Pinpoint the cell where the given text exists, returning its [X, Y] midpoint coordinate. 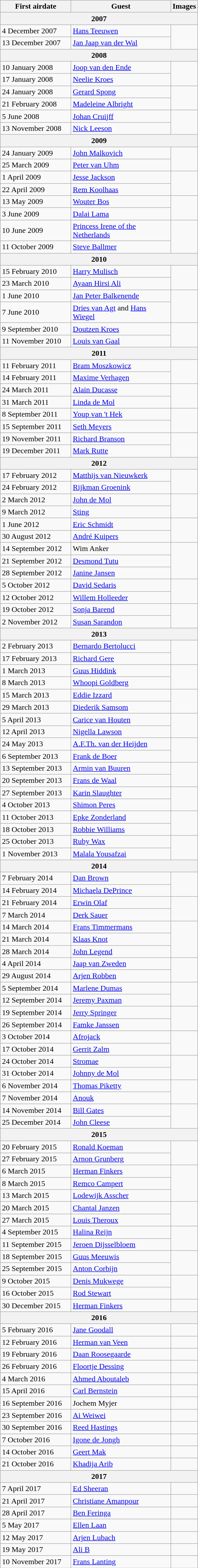
24 February 2012 [36, 487]
Halina Reijn [121, 1232]
20 March 2015 [36, 1208]
5 October 2012 [36, 585]
2 March 2012 [36, 500]
12 May 2017 [36, 1537]
Carl Bernstein [121, 1391]
24 January 2009 [36, 153]
5 September 2014 [36, 988]
Rod Stewart [121, 1293]
Famke Janssen [121, 1025]
Dalai Lama [121, 214]
Dan Brown [121, 878]
17 October 2014 [36, 1049]
28 April 2017 [36, 1513]
16 October 2015 [36, 1293]
5 February 2016 [36, 1330]
30 September 2016 [36, 1428]
Bernardo Bertolucci [121, 646]
2017 [99, 1476]
11 October 2013 [36, 817]
24 October 2014 [36, 1061]
1 April 2009 [36, 177]
Willem Holleeder [121, 598]
21 April 2017 [36, 1501]
Peter van Uhm [121, 165]
24 March 2011 [36, 390]
Stromae [121, 1061]
2007 [99, 19]
Arjen Lubach [121, 1537]
2013 [99, 634]
Images [184, 6]
Matthijs van Nieuwkerk [121, 475]
2 November 2012 [36, 622]
Richard Gere [121, 658]
Arnon Grunberg [121, 1159]
Richard Branson [121, 439]
15 March 2013 [36, 695]
Bill Gates [121, 1110]
27 March 2015 [36, 1220]
2008 [99, 55]
Nick Leeson [121, 128]
John Legend [121, 952]
24 May 2013 [36, 744]
Eddie Izzard [121, 695]
14 September 2012 [36, 548]
4 December 2007 [36, 31]
14 October 2016 [36, 1452]
10 November 2017 [36, 1562]
12 September 2014 [36, 1000]
23 March 2010 [36, 284]
Daan Roosegaarde [121, 1354]
Herman van Veen [121, 1342]
1 November 2013 [36, 854]
Whoopi Goldberg [121, 683]
2016 [99, 1318]
Joop van den Ende [121, 67]
27 September 2013 [36, 793]
13 March 2015 [36, 1196]
15 September 2011 [36, 427]
21 March 2014 [36, 939]
Linda de Mol [121, 402]
Michaela DePrince [121, 890]
21 February 2008 [36, 104]
28 September 2012 [36, 573]
8 September 2011 [36, 414]
Frank de Boer [121, 756]
Hans Teeuwen [121, 31]
Robbie Williams [121, 829]
6 March 2015 [36, 1171]
Epke Zonderland [121, 817]
Floortje Dessing [121, 1367]
André Kuipers [121, 536]
1 March 2013 [36, 671]
Johnny de Mol [121, 1073]
Ellen Laan [121, 1525]
3 June 2009 [36, 214]
Erwin Olaf [121, 903]
Ruby Wax [121, 842]
14 February 2014 [36, 890]
13 May 2009 [36, 202]
14 November 2014 [36, 1110]
David Sedaris [121, 585]
1 June 2010 [36, 296]
Arjen Robben [121, 976]
Ali B [121, 1550]
Karin Slaughter [121, 793]
7 June 2010 [36, 312]
7 April 2017 [36, 1488]
12 October 2012 [36, 598]
Derk Sauer [121, 915]
Sting [121, 512]
Malala Yousafzai [121, 854]
12 April 2013 [36, 732]
Dries van Agt and Hans Wiegel [121, 312]
Jerry Springer [121, 1013]
7 March 2014 [36, 915]
Seth Meyers [121, 427]
16 September 2016 [36, 1403]
4 September 2015 [36, 1232]
29 March 2013 [36, 707]
Louis van Gaal [121, 341]
11 February 2011 [36, 365]
2012 [99, 463]
19 September 2014 [36, 1013]
Jane Goodall [121, 1330]
31 October 2014 [36, 1073]
11 September 2015 [36, 1244]
23 September 2016 [36, 1415]
15 April 2016 [36, 1391]
25 September 2015 [36, 1269]
John de Mol [121, 500]
Guus Hiddink [121, 671]
4 October 2013 [36, 805]
2009 [99, 140]
2014 [99, 866]
Remco Campert [121, 1183]
18 September 2015 [36, 1257]
30 December 2015 [36, 1305]
9 October 2015 [36, 1281]
15 February 2010 [36, 271]
Christiane Amanpour [121, 1501]
3 October 2014 [36, 1037]
Ronald Koeman [121, 1147]
Lodewijk Asscher [121, 1196]
Jeremy Paxman [121, 1000]
Nigella Lawson [121, 732]
Ahmed Aboutaleb [121, 1379]
7 February 2014 [36, 878]
22 April 2009 [36, 190]
Louis Theroux [121, 1220]
20 September 2013 [36, 781]
Diederik Samsom [121, 707]
6 September 2013 [36, 756]
Ai Weiwei [121, 1415]
Ben Feringa [121, 1513]
A.F.Th. van der Heijden [121, 744]
Wouter Bos [121, 202]
2015 [99, 1134]
First airdate [36, 6]
Jan Peter Balkenende [121, 296]
2010 [99, 259]
Doutzen Kroes [121, 329]
13 September 2013 [36, 768]
11 October 2009 [36, 247]
19 February 2016 [36, 1354]
19 November 2011 [36, 439]
4 April 2014 [36, 964]
2011 [99, 353]
Madeleine Albright [121, 104]
Gerrit Zalm [121, 1049]
17 January 2008 [36, 80]
Maxime Verhagen [121, 378]
Alain Ducasse [121, 390]
Chantal Janzen [121, 1208]
Sonja Barend [121, 610]
Geert Mak [121, 1452]
8 March 2013 [36, 683]
9 March 2012 [36, 512]
Jochem Myjer [121, 1403]
17 February 2013 [36, 658]
Neelie Kroes [121, 80]
12 February 2016 [36, 1342]
6 November 2014 [36, 1086]
29 August 2014 [36, 976]
5 June 2008 [36, 116]
Afrojack [121, 1037]
24 January 2008 [36, 92]
13 December 2007 [36, 43]
4 March 2016 [36, 1379]
5 April 2013 [36, 719]
Denis Mukwege [121, 1281]
Reed Hastings [121, 1428]
Jesse Jackson [121, 177]
13 November 2008 [36, 128]
Eric Schmidt [121, 524]
18 October 2013 [36, 829]
20 February 2015 [36, 1147]
Princess Irene of the Netherlands [121, 230]
7 November 2014 [36, 1098]
Anouk [121, 1098]
26 February 2016 [36, 1367]
31 March 2011 [36, 402]
8 March 2015 [36, 1183]
Mark Rutte [121, 451]
Frans Lanting [121, 1562]
Carice van Houten [121, 719]
Jan Jaap van der Wal [121, 43]
10 June 2009 [36, 230]
27 February 2015 [36, 1159]
25 December 2014 [36, 1122]
Frans Timmermans [121, 927]
7 October 2016 [36, 1440]
21 February 2014 [36, 903]
John Malkovich [121, 153]
Ayaan Hirsi Ali [121, 284]
Jeroen Dijsselbloem [121, 1244]
Harry Mulisch [121, 271]
25 March 2009 [36, 165]
Frans de Waal [121, 781]
30 August 2012 [36, 536]
Ed Sheeran [121, 1488]
Gerard Spong [121, 92]
Marlene Dumas [121, 988]
Youp van 't Hek [121, 414]
Rem Koolhaas [121, 190]
19 December 2011 [36, 451]
21 October 2016 [36, 1464]
1 June 2012 [36, 524]
Johan Cruijff [121, 116]
25 October 2013 [36, 842]
Desmond Tutu [121, 561]
5 May 2017 [36, 1525]
Klaas Knot [121, 939]
19 May 2017 [36, 1550]
14 March 2014 [36, 927]
Igone de Jongh [121, 1440]
9 September 2010 [36, 329]
11 November 2010 [36, 341]
Bram Moszkowicz [121, 365]
Jaap van Zweden [121, 964]
17 February 2012 [36, 475]
John Cleese [121, 1122]
28 March 2014 [36, 952]
Armin van Buuren [121, 768]
10 January 2008 [36, 67]
Susan Sarandon [121, 622]
Anton Corbijn [121, 1269]
Janine Jansen [121, 573]
Wim Anker [121, 548]
Khadija Arib [121, 1464]
Shimon Peres [121, 805]
Guest [121, 6]
21 September 2012 [36, 561]
26 September 2014 [36, 1025]
19 October 2012 [36, 610]
2 February 2013 [36, 646]
Thomas Piketty [121, 1086]
Steve Ballmer [121, 247]
14 February 2011 [36, 378]
Guus Meeuwis [121, 1257]
Rijkman Groenink [121, 487]
